Extract the (x, y) coordinate from the center of the cell holding the provided text.  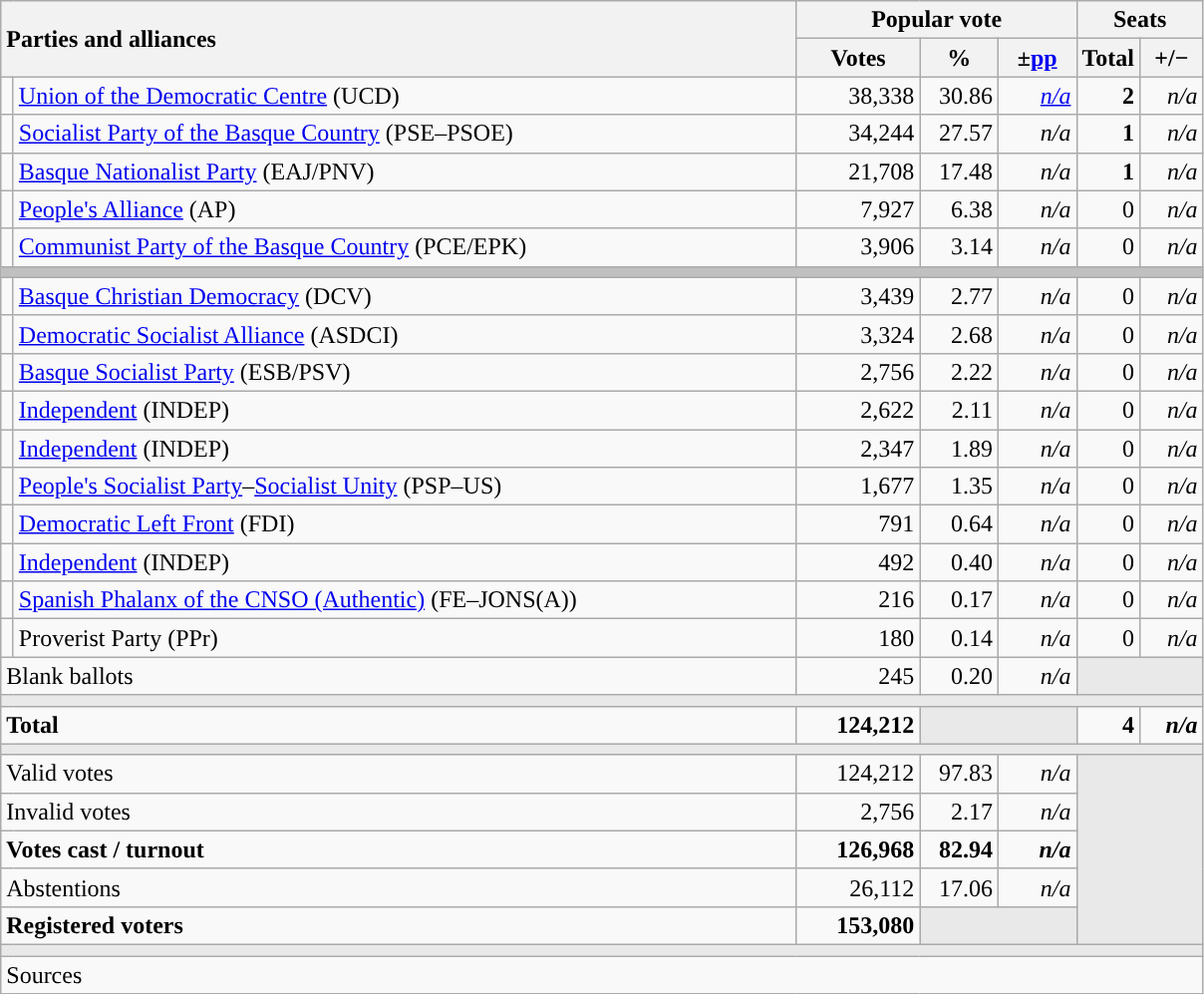
0.14 (959, 638)
216 (858, 600)
30.86 (959, 96)
Valid votes (399, 774)
82.94 (959, 849)
34,244 (858, 134)
3,906 (858, 247)
Democratic Left Front (FDI) (405, 524)
Votes cast / turnout (399, 849)
791 (858, 524)
21,708 (858, 171)
Basque Socialist Party (ESB/PSV) (405, 372)
Basque Christian Democracy (DCV) (405, 296)
3,324 (858, 334)
Blank ballots (399, 676)
26,112 (858, 887)
Socialist Party of the Basque Country (PSE–PSOE) (405, 134)
Union of the Democratic Centre (UCD) (405, 96)
Sources (602, 974)
1.35 (959, 487)
492 (858, 562)
Parties and alliances (399, 39)
17.48 (959, 171)
0.17 (959, 600)
2.68 (959, 334)
153,080 (858, 925)
2.11 (959, 410)
Popular vote (937, 20)
Registered voters (399, 925)
126,968 (858, 849)
2,347 (858, 448)
3,439 (858, 296)
2,622 (858, 410)
1.89 (959, 448)
2 (1108, 96)
Votes (858, 58)
17.06 (959, 887)
38,338 (858, 96)
2.22 (959, 372)
4 (1108, 725)
97.83 (959, 774)
Spanish Phalanx of the CNSO (Authentic) (FE–JONS(A)) (405, 600)
245 (858, 676)
0.20 (959, 676)
People's Socialist Party–Socialist Unity (PSP–US) (405, 487)
0.64 (959, 524)
Abstentions (399, 887)
3.14 (959, 247)
27.57 (959, 134)
±pp (1037, 58)
0.40 (959, 562)
2.77 (959, 296)
People's Alliance (AP) (405, 209)
1,677 (858, 487)
Seats (1140, 20)
Proverist Party (PPr) (405, 638)
Communist Party of the Basque Country (PCE/EPK) (405, 247)
2.17 (959, 812)
Basque Nationalist Party (EAJ/PNV) (405, 171)
Invalid votes (399, 812)
180 (858, 638)
+/− (1172, 58)
6.38 (959, 209)
% (959, 58)
7,927 (858, 209)
Democratic Socialist Alliance (ASDCI) (405, 334)
